Return [X, Y] of the center of cell containing provided text 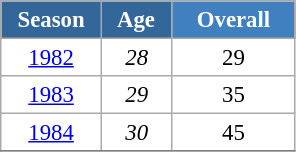
35 [234, 95]
1983 [52, 95]
Age [136, 20]
Overall [234, 20]
1982 [52, 58]
1984 [52, 133]
45 [234, 133]
28 [136, 58]
Season [52, 20]
30 [136, 133]
